Extract the (x, y) coordinate from the center of the cell holding the provided text.  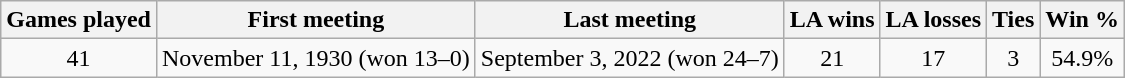
3 (1014, 58)
Games played (79, 20)
41 (79, 58)
September 3, 2022 (won 24–7) (630, 58)
Last meeting (630, 20)
LA wins (832, 20)
Ties (1014, 20)
Win % (1082, 20)
First meeting (316, 20)
LA losses (933, 20)
17 (933, 58)
21 (832, 58)
54.9% (1082, 58)
November 11, 1930 (won 13–0) (316, 58)
